Detect which cell encompasses the target text, then output its [x, y] center coordinate. 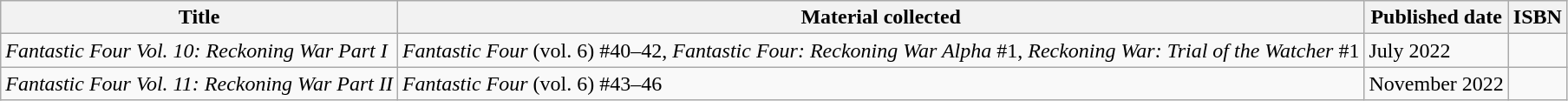
ISBN [1537, 17]
Fantastic Four Vol. 10: Reckoning War Part I [199, 50]
July 2022 [1436, 50]
Material collected [881, 17]
Fantastic Four (vol. 6) #43–46 [881, 84]
Title [199, 17]
Published date [1436, 17]
Fantastic Four (vol. 6) #40–42, Fantastic Four: Reckoning War Alpha #1, Reckoning War: Trial of the Watcher #1 [881, 50]
November 2022 [1436, 84]
Fantastic Four Vol. 11: Reckoning War Part II [199, 84]
